Determine the [x, y] coordinate at the center of the cell enclosing the given text.  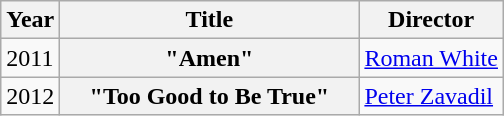
Year [30, 20]
Roman White [432, 58]
2012 [30, 96]
2011 [30, 58]
"Too Good to Be True" [210, 96]
Peter Zavadil [432, 96]
Title [210, 20]
"Amen" [210, 58]
Director [432, 20]
